Search for the cell housing the specified text and yield its [X, Y] center coordinate. 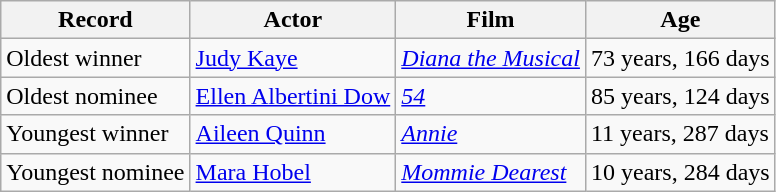
Ellen Albertini Dow [293, 96]
Record [96, 20]
11 years, 287 days [680, 134]
Judy Kaye [293, 58]
Oldest nominee [96, 96]
Oldest winner [96, 58]
Age [680, 20]
Actor [293, 20]
Annie [491, 134]
10 years, 284 days [680, 172]
54 [491, 96]
Aileen Quinn [293, 134]
85 years, 124 days [680, 96]
Diana the Musical [491, 58]
Youngest nominee [96, 172]
Youngest winner [96, 134]
Mara Hobel [293, 172]
Film [491, 20]
Mommie Dearest [491, 172]
73 years, 166 days [680, 58]
